Identify which cell holds the provided text, then report its [x, y] central coordinate. 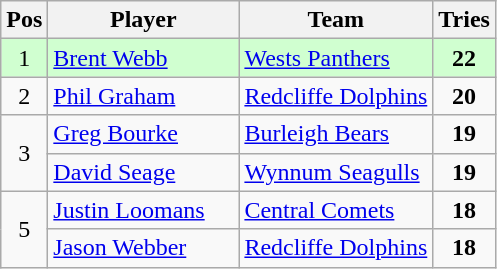
Team [336, 20]
Jason Webber [144, 248]
Tries [464, 20]
Greg Bourke [144, 134]
Wests Panthers [336, 58]
Brent Webb [144, 58]
Pos [24, 20]
22 [464, 58]
2 [24, 96]
Player [144, 20]
1 [24, 58]
Central Comets [336, 210]
Wynnum Seagulls [336, 172]
Justin Loomans [144, 210]
3 [24, 153]
Burleigh Bears [336, 134]
20 [464, 96]
David Seage [144, 172]
5 [24, 229]
Phil Graham [144, 96]
